Extract the [x, y] coordinate from the center of the cell holding the provided text.  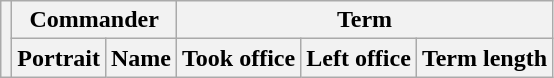
Term length [484, 58]
Name [140, 58]
Portrait [59, 58]
Commander [94, 20]
Term [365, 20]
Left office [359, 58]
Took office [239, 58]
